Extract the (x, y) coordinate from the center of the cell holding the provided text.  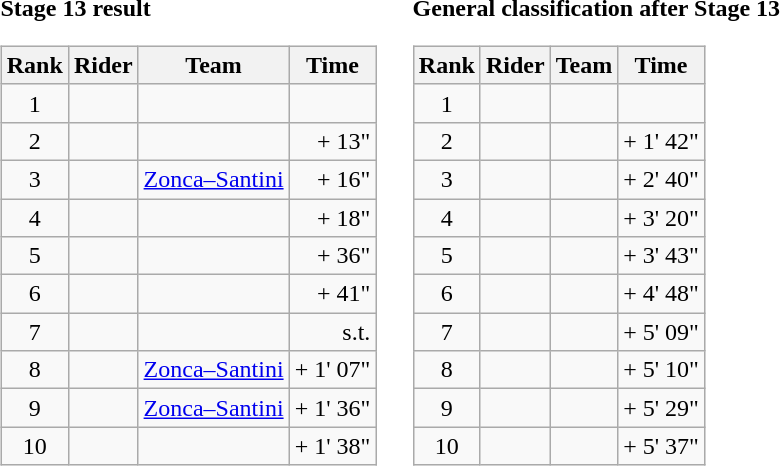
+ 41" (332, 294)
+ 3' 43" (662, 256)
+ 1' 42" (662, 141)
+ 18" (332, 217)
+ 4' 48" (662, 294)
+ 36" (332, 256)
+ 1' 07" (332, 370)
+ 16" (332, 179)
+ 1' 36" (332, 408)
+ 1' 38" (332, 446)
+ 5' 29" (662, 408)
s.t. (332, 332)
+ 3' 20" (662, 217)
+ 5' 09" (662, 332)
+ 2' 40" (662, 179)
+ 13" (332, 141)
+ 5' 10" (662, 370)
+ 5' 37" (662, 446)
